Extract the [x, y] coordinate from the center of the cell holding the provided text.  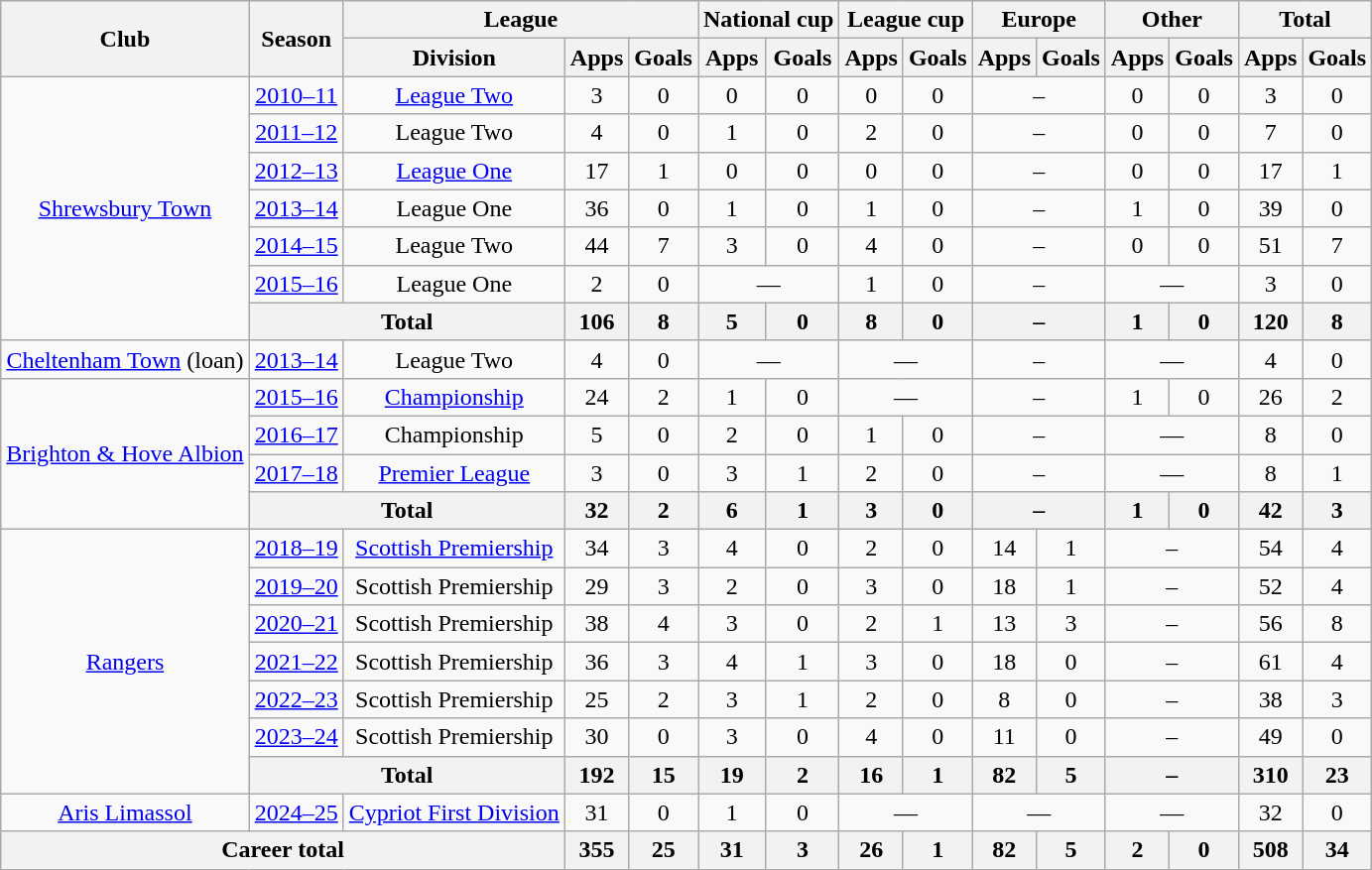
6 [732, 511]
355 [596, 850]
192 [596, 775]
13 [1004, 624]
2021–22 [296, 662]
2017–18 [296, 473]
Career total [284, 850]
Brighton & Hove Albion [125, 453]
Rangers [125, 662]
League cup [906, 20]
Aris Limassol [125, 812]
National cup [769, 20]
Club [125, 39]
54 [1270, 549]
Premier League [454, 473]
Cheltenham Town (loan) [125, 359]
29 [596, 586]
11 [1004, 737]
2024–25 [296, 812]
120 [1270, 321]
2022–23 [296, 699]
24 [596, 397]
2023–24 [296, 737]
508 [1270, 850]
2014–15 [296, 246]
56 [1270, 624]
Season [296, 39]
2016–17 [296, 435]
Cypriot First Division [454, 812]
310 [1270, 775]
52 [1270, 586]
30 [596, 737]
Shrewsbury Town [125, 208]
League [520, 20]
2020–21 [296, 624]
61 [1270, 662]
2010–11 [296, 95]
2018–19 [296, 549]
39 [1270, 208]
Europe [1039, 20]
16 [871, 775]
Division [454, 58]
44 [596, 246]
51 [1270, 246]
42 [1270, 511]
2012–13 [296, 171]
2011–12 [296, 133]
19 [732, 775]
23 [1337, 775]
14 [1004, 549]
106 [596, 321]
Other [1172, 20]
15 [664, 775]
2019–20 [296, 586]
49 [1270, 737]
